Pinpoint the cell where the given text exists, returning its [X, Y] midpoint coordinate. 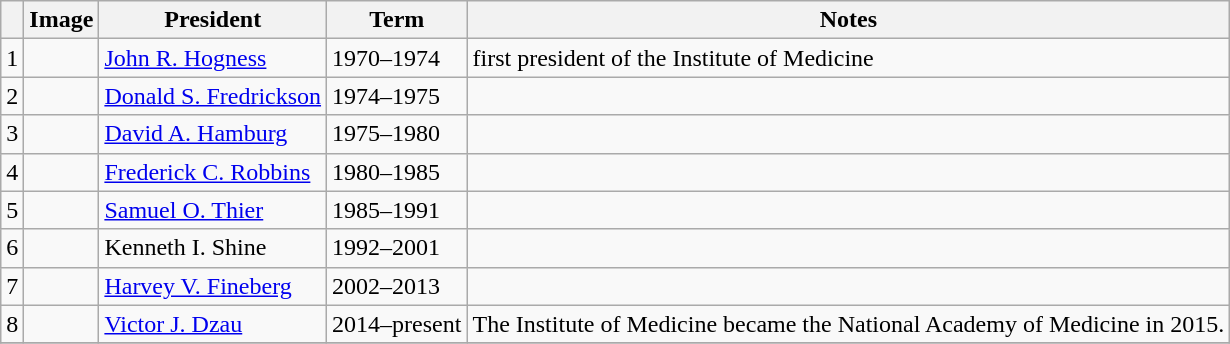
1975–1980 [397, 134]
7 [12, 286]
1970–1974 [397, 58]
Harvey V. Fineberg [213, 286]
Samuel O. Thier [213, 210]
2 [12, 96]
1992–2001 [397, 248]
Kenneth I. Shine [213, 248]
Frederick C. Robbins [213, 172]
Victor J. Dzau [213, 324]
The Institute of Medicine became the National Academy of Medicine in 2015. [848, 324]
2002–2013 [397, 286]
Donald S. Fredrickson [213, 96]
6 [12, 248]
2014–present [397, 324]
President [213, 20]
3 [12, 134]
first president of the Institute of Medicine [848, 58]
1980–1985 [397, 172]
1985–1991 [397, 210]
Notes [848, 20]
5 [12, 210]
1974–1975 [397, 96]
4 [12, 172]
David A. Hamburg [213, 134]
John R. Hogness [213, 58]
8 [12, 324]
1 [12, 58]
Term [397, 20]
Image [62, 20]
